Capture the cell that displays the provided text and extract its [X, Y] central coordinate. 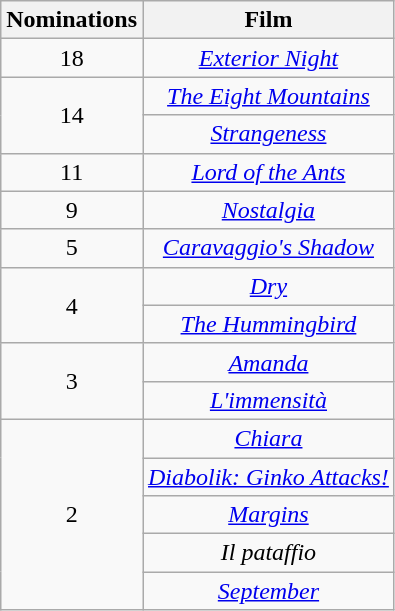
The Eight Mountains [268, 96]
4 [72, 305]
Exterior Night [268, 58]
Chiara [268, 438]
Dry [268, 286]
14 [72, 115]
Amanda [268, 362]
L'immensità [268, 400]
18 [72, 58]
Diabolik: Ginko Attacks! [268, 477]
Nostalgia [268, 210]
3 [72, 381]
Strangeness [268, 134]
11 [72, 172]
2 [72, 514]
Margins [268, 515]
Lord of the Ants [268, 172]
Film [268, 20]
The Hummingbird [268, 324]
Caravaggio's Shadow [268, 248]
9 [72, 210]
September [268, 591]
Il pataffio [268, 553]
Nominations [72, 20]
5 [72, 248]
